For the text-containing cell, return its midpoint in (x, y) coordinate format. 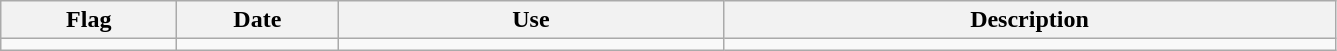
Flag (89, 20)
Date (258, 20)
Use (531, 20)
Description (1030, 20)
